Identify which cell holds the provided text, then report its (x, y) central coordinate. 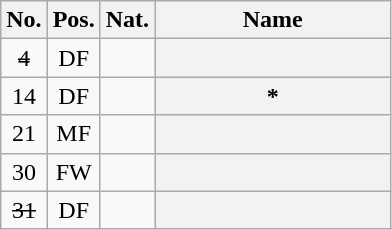
31 (24, 210)
14 (24, 96)
Nat. (127, 20)
FW (74, 172)
No. (24, 20)
MF (74, 134)
21 (24, 134)
* (273, 96)
Pos. (74, 20)
Name (273, 20)
4 (24, 58)
30 (24, 172)
